Scan for the cell matching the given text and deliver its (X, Y) coordinate at center. 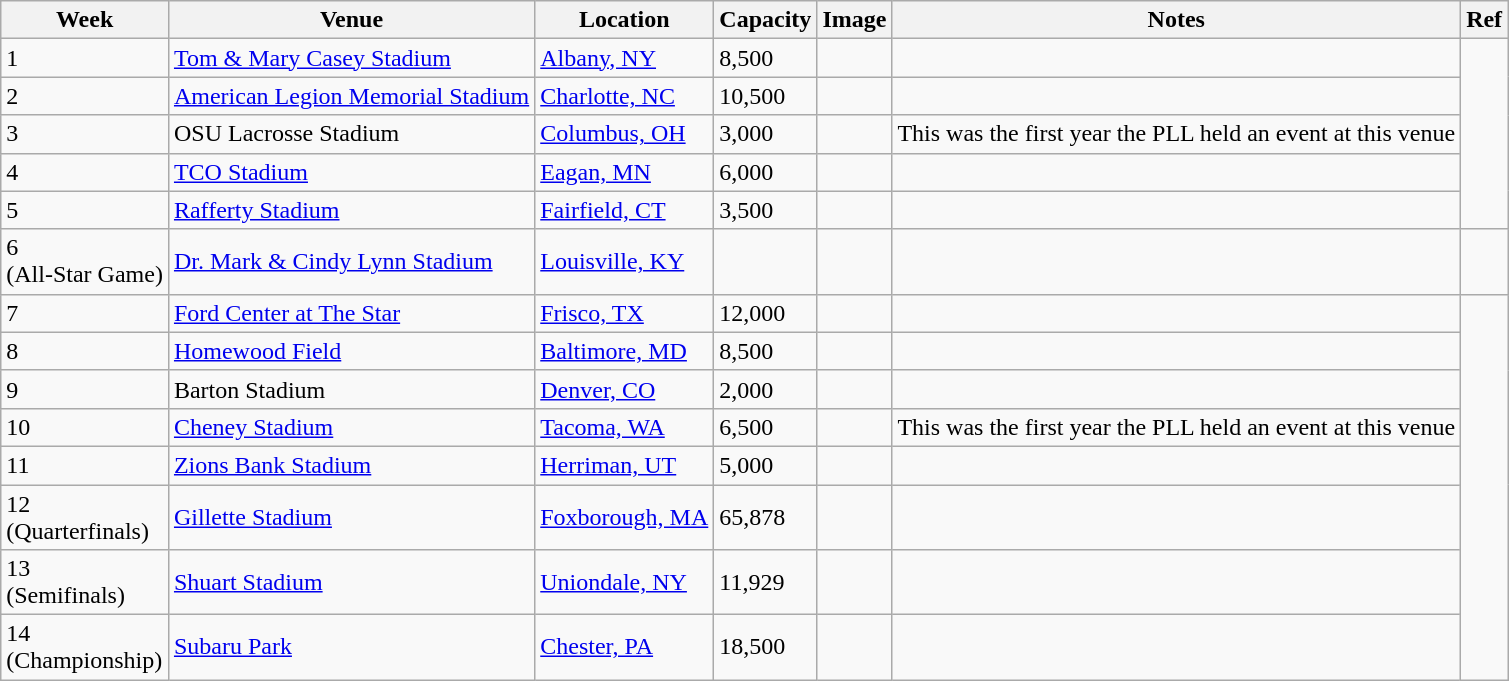
12,000 (766, 313)
Fairfield, CT (624, 210)
3 (85, 134)
Eagan, MN (624, 172)
Notes (1176, 20)
12(Quarterfinals) (85, 516)
Ford Center at The Star (351, 313)
Capacity (766, 20)
Homewood Field (351, 351)
Denver, CO (624, 389)
Tacoma, WA (624, 427)
2 (85, 96)
7 (85, 313)
10 (85, 427)
Ref (1484, 20)
Image (854, 20)
Subaru Park (351, 648)
Gillette Stadium (351, 516)
14(Championship) (85, 648)
Rafferty Stadium (351, 210)
Frisco, TX (624, 313)
4 (85, 172)
Tom & Mary Casey Stadium (351, 58)
Baltimore, MD (624, 351)
Columbus, OH (624, 134)
5 (85, 210)
Shuart Stadium (351, 582)
5,000 (766, 465)
3,000 (766, 134)
Venue (351, 20)
Barton Stadium (351, 389)
American Legion Memorial Stadium (351, 96)
8 (85, 351)
Louisville, KY (624, 262)
11,929 (766, 582)
13(Semifinals) (85, 582)
Cheney Stadium (351, 427)
Chester, PA (624, 648)
6(All-Star Game) (85, 262)
11 (85, 465)
18,500 (766, 648)
Zions Bank Stadium (351, 465)
Foxborough, MA (624, 516)
Week (85, 20)
65,878 (766, 516)
10,500 (766, 96)
1 (85, 58)
6,500 (766, 427)
Albany, NY (624, 58)
2,000 (766, 389)
Herriman, UT (624, 465)
9 (85, 389)
OSU Lacrosse Stadium (351, 134)
Location (624, 20)
TCO Stadium (351, 172)
6,000 (766, 172)
Dr. Mark & Cindy Lynn Stadium (351, 262)
Charlotte, NC (624, 96)
3,500 (766, 210)
Uniondale, NY (624, 582)
